Provide the (x, y) coordinate of the cell's center where the given text is located.  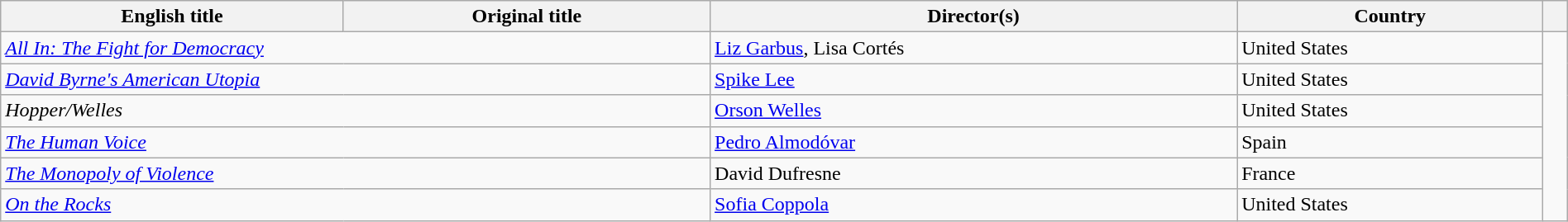
Sofia Coppola (974, 205)
On the Rocks (356, 205)
Spike Lee (974, 79)
Orson Welles (974, 111)
Director(s) (974, 17)
Spain (1390, 142)
Country (1390, 17)
Hopper/Welles (356, 111)
English title (172, 17)
France (1390, 173)
The Monopoly of Violence (356, 173)
David Dufresne (974, 173)
Liz Garbus, Lisa Cortés (974, 48)
All In: The Fight for Democracy (356, 48)
Original title (526, 17)
David Byrne's American Utopia (356, 79)
The Human Voice (356, 142)
Pedro Almodóvar (974, 142)
